For the text-containing cell, return its midpoint in (x, y) coordinate format. 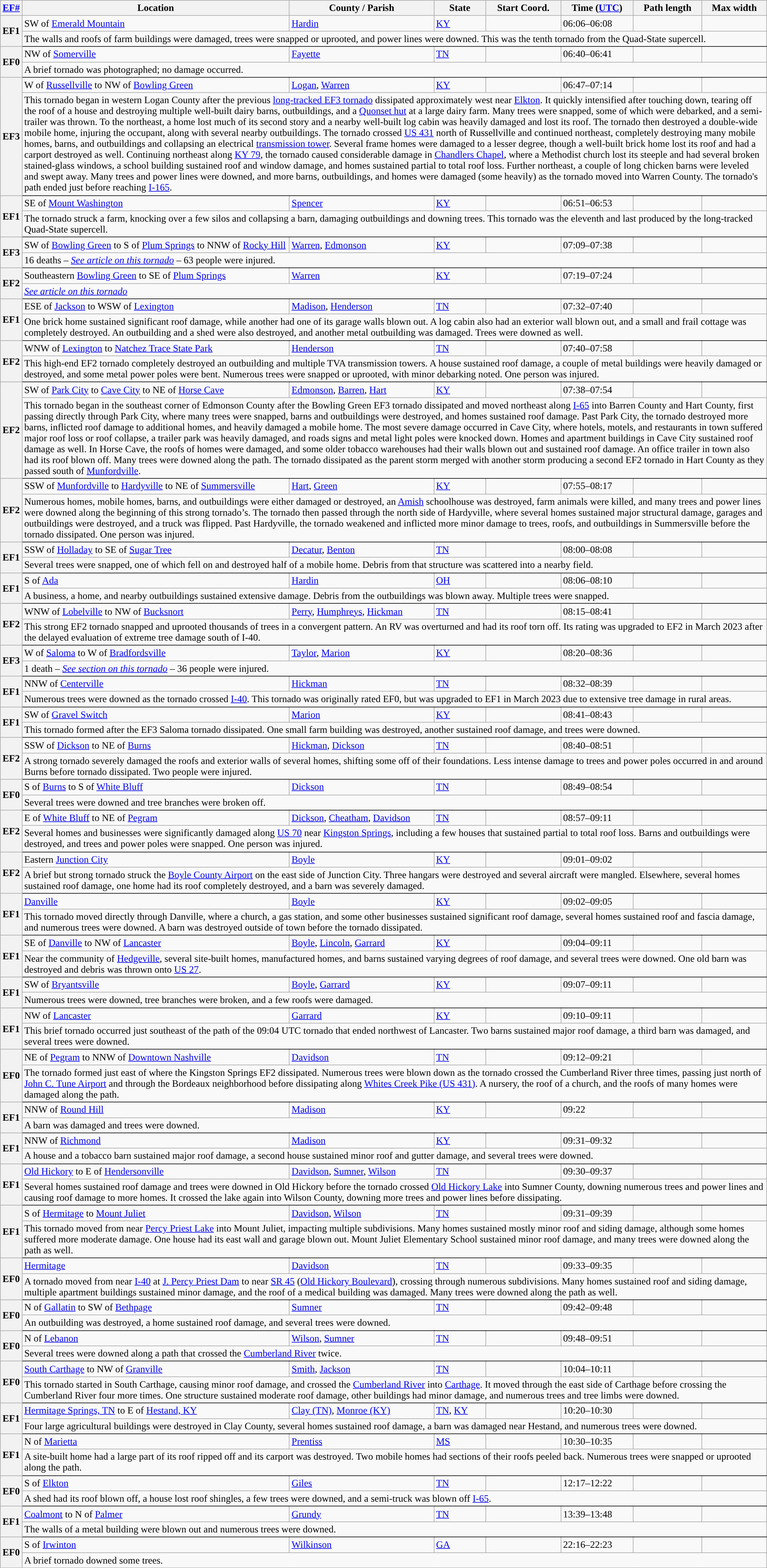
Dickson (362, 787)
Time (UTC) (597, 8)
South Carthage to NW of Granville (155, 1369)
10:30–10:35 (597, 1441)
Marion (362, 715)
Sumner (362, 1308)
09:04–09:11 (597, 943)
Boyle, Garrard (362, 985)
E of White Bluff to NE of Pegram (155, 818)
Davidson, Sumner, Wilson (362, 1171)
Hickman, Dickson (362, 745)
GA (460, 1545)
Prentiss (362, 1441)
Clay (TN), Monroe (KY) (362, 1411)
Eastern Junction City (155, 859)
Warren (362, 275)
Fayette (362, 54)
08:00–08:08 (597, 550)
Max width (734, 8)
Path length (667, 8)
Start Coord. (523, 8)
09:07–09:11 (597, 985)
Madison, Henderson (362, 307)
09:10–09:11 (597, 1016)
07:32–07:40 (597, 307)
WNW of Lobelville to NW of Bucksnort (155, 611)
06:51–06:53 (597, 203)
10:04–10:11 (597, 1369)
06:40–06:41 (597, 54)
09:12–09:21 (597, 1057)
W of Russellville to NW of Bowling Green (155, 85)
Davidson, Wilson (362, 1213)
See article on this tornado (394, 291)
09:31–09:32 (597, 1141)
SW of Park City to Cave City to NE of Horse Cave (155, 390)
TN, KY (460, 1411)
07:19–07:24 (597, 275)
Decatur, Benton (362, 550)
NE of Pegram to NNW of Downtown Nashville (155, 1057)
09:30–09:37 (597, 1171)
Henderson (362, 348)
Grundy (362, 1514)
08:32–08:39 (597, 684)
SSW of Dickson to NE of Burns (155, 745)
10:20–10:30 (597, 1411)
Edmonson, Barren, Hart (362, 390)
SW of Bryantsville (155, 985)
Danville (155, 901)
State (460, 8)
WNW of Lexington to Natchez Trace State Park (155, 348)
SE of Mount Washington (155, 203)
Wilkinson (362, 1545)
07:55–08:17 (597, 486)
A house and a tobacco barn sustained major roof damage, a second house sustained minor roof and gutter damage, and several trees were downed. (394, 1156)
NNW of Richmond (155, 1141)
Hermitage Springs, TN to E of Hestand, KY (155, 1411)
Southeastern Bowling Green to SE of Plum Springs (155, 275)
Smith, Jackson (362, 1369)
SSW of Munfordville to Hardyville to NE of Summersville (155, 486)
Dickson, Cheatham, Davidson (362, 818)
Location (155, 8)
County / Parish (362, 8)
W of Saloma to W of Bradfordsville (155, 653)
09:01–09:02 (597, 859)
07:40–07:58 (597, 348)
A barn was damaged and trees were downed. (394, 1125)
S of Hermitage to Mount Juliet (155, 1213)
08:15–08:41 (597, 611)
N of Marietta (155, 1441)
Several trees were downed along a path that crossed the Cumberland River twice. (394, 1354)
Coalmont to N of Palmer (155, 1514)
Hermitage (155, 1265)
S of Burns to S of White Bluff (155, 787)
N of Gallatin to SW of Bethpage (155, 1308)
S of Irwinton (155, 1545)
NNW of Round Hill (155, 1110)
A brief tornado downed some trees. (394, 1560)
N of Lebanon (155, 1338)
08:57–09:11 (597, 818)
NW of Somerville (155, 54)
SSW of Holladay to SE of Sugar Tree (155, 550)
A brief tornado was photographed; no damage occurred. (394, 70)
06:47–07:14 (597, 85)
07:09–07:38 (597, 245)
SW of Bowling Green to S of Plum Springs to NNW of Rocky Hill (155, 245)
SW of Emerald Mountain (155, 23)
Old Hickory to E of Hendersonville (155, 1171)
Hart, Green (362, 486)
Logan, Warren (362, 85)
MS (460, 1441)
Spencer (362, 203)
Wilson, Sumner (362, 1338)
Boyle, Lincoln, Garrard (362, 943)
09:42–09:48 (597, 1308)
A shed had its roof blown off, a house lost roof shingles, a few trees were downed, and a semi-truck was blown off I-65. (394, 1498)
Garrard (362, 1016)
1 death – See section on this tornado – 36 people were injured. (394, 669)
08:41–08:43 (597, 715)
The walls of a metal building were blown out and numerous trees were downed. (394, 1529)
Several trees were downed and tree branches were broken off. (394, 802)
09:22 (597, 1110)
EF# (11, 8)
06:06–06:08 (597, 23)
Taylor, Marion (362, 653)
An outbuilding was destroyed, a home sustained roof damage, and several trees were downed. (394, 1323)
22:16–22:23 (597, 1545)
A business, a home, and nearby outbuildings sustained extensive damage. Debris from the outbuildings was blown away. Multiple trees were snapped. (394, 596)
09:48–09:51 (597, 1338)
16 deaths – See article on this tornado – 63 people were injured. (394, 260)
S of Elkton (155, 1483)
08:06–08:10 (597, 580)
08:40–08:51 (597, 745)
09:02–09:05 (597, 901)
OH (460, 580)
13:39–13:48 (597, 1514)
08:20–08:36 (597, 653)
ESE of Jackson to WSW of Lexington (155, 307)
Numerous trees were downed, tree branches were broken, and a few roofs were damaged. (394, 1000)
Giles (362, 1483)
Warren, Edmonson (362, 245)
09:33–09:35 (597, 1265)
07:38–07:54 (597, 390)
SW of Gravel Switch (155, 715)
Hickman (362, 684)
SE of Danville to NW of Lancaster (155, 943)
NNW of Centerville (155, 684)
Several trees were snapped, one of which fell on and destroyed half of a mobile home. Debris from that structure was scattered into a nearby field. (394, 565)
Perry, Humphreys, Hickman (362, 611)
NW of Lancaster (155, 1016)
12:17–12:22 (597, 1483)
09:31–09:39 (597, 1213)
S of Ada (155, 580)
08:49–08:54 (597, 787)
